For the text-containing cell, return its midpoint in (X, Y) coordinate format. 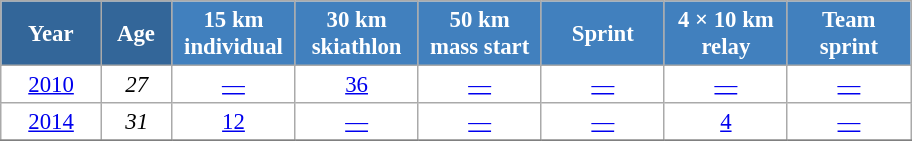
31 (136, 122)
15 km individual (234, 34)
2010 (52, 85)
2014 (52, 122)
27 (136, 85)
Year (52, 34)
4 (726, 122)
Age (136, 34)
Team sprint (848, 34)
4 × 10 km relay (726, 34)
30 km skiathlon (356, 34)
Sprint (602, 34)
36 (356, 85)
12 (234, 122)
50 km mass start (480, 34)
